Pinpoint the cell where the given text exists, returning its [x, y] midpoint coordinate. 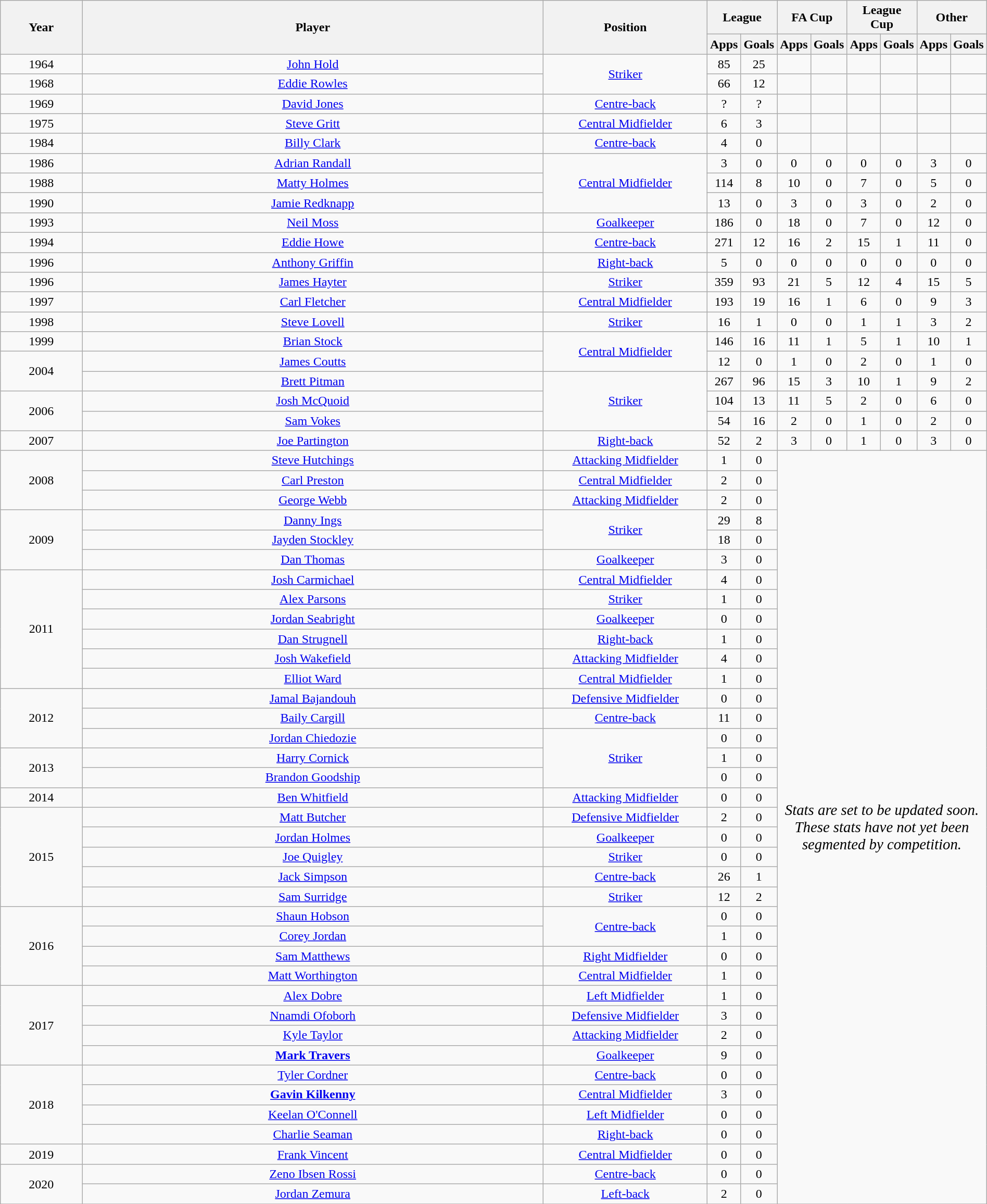
Jordan Seabright [313, 619]
Kyle Taylor [313, 1035]
James Hayter [313, 282]
29 [724, 520]
Zeno Ibsen Rossi [313, 1174]
2013 [42, 768]
League [742, 18]
96 [759, 381]
Alex Parsons [313, 599]
Right Midfielder [626, 956]
Alex Dobre [313, 996]
Steve Hutchings [313, 460]
1997 [42, 302]
Josh McQuoid [313, 401]
2020 [42, 1184]
2004 [42, 371]
1986 [42, 163]
Jack Simpson [313, 876]
1968 [42, 84]
2018 [42, 1105]
Jayden Stockley [313, 540]
Anthony Griffin [313, 262]
Josh Carmichael [313, 580]
Gavin Kilkenny [313, 1095]
19 [759, 302]
Other [952, 18]
52 [724, 441]
Josh Wakefield [313, 659]
Carl Preston [313, 480]
Keelan O'Connell [313, 1114]
Tyler Cordner [313, 1075]
193 [724, 302]
Jamie Redknapp [313, 203]
104 [724, 401]
267 [724, 381]
James Coutts [313, 361]
21 [794, 282]
186 [724, 222]
26 [724, 876]
Stats are set to be updated soon. These stats have not yet been segmented by competition. [882, 827]
Brandon Goodship [313, 777]
54 [724, 421]
Matt Butcher [313, 817]
1988 [42, 183]
Jamal Bajandouh [313, 698]
2008 [42, 480]
93 [759, 282]
66 [724, 84]
146 [724, 342]
Baily Cargill [313, 718]
1993 [42, 222]
Steve Gritt [313, 123]
Matt Worthington [313, 976]
Corey Jordan [313, 936]
1969 [42, 104]
1975 [42, 123]
Frank Vincent [313, 1154]
League Cup [882, 18]
Adrian Randall [313, 163]
2019 [42, 1154]
1998 [42, 322]
1990 [42, 203]
David Jones [313, 104]
Year [42, 27]
Matty Holmes [313, 183]
Danny Ings [313, 520]
Sam Surridge [313, 896]
2017 [42, 1025]
2009 [42, 540]
Brett Pitman [313, 381]
359 [724, 282]
Mark Travers [313, 1055]
Neil Moss [313, 222]
Ben Whitfield [313, 797]
Steve Lovell [313, 322]
Carl Fletcher [313, 302]
Shaun Hobson [313, 917]
114 [724, 183]
Position [626, 27]
271 [724, 242]
1999 [42, 342]
2014 [42, 797]
George Webb [313, 500]
Eddie Rowles [313, 84]
Sam Vokes [313, 421]
2015 [42, 857]
Sam Matthews [313, 956]
Elliot Ward [313, 679]
Nnamdi Ofoborh [313, 1015]
Jordan Chiedozie [313, 738]
Billy Clark [313, 143]
FA Cup [812, 18]
Left-back [626, 1194]
John Hold [313, 64]
Eddie Howe [313, 242]
1984 [42, 143]
Brian Stock [313, 342]
Joe Quigley [313, 857]
1994 [42, 242]
Jordan Zemura [313, 1194]
Dan Thomas [313, 559]
2007 [42, 441]
Player [313, 27]
2016 [42, 946]
2006 [42, 411]
Harry Cornick [313, 758]
2011 [42, 629]
Joe Partington [313, 441]
2012 [42, 718]
Dan Strugnell [313, 639]
Jordan Holmes [313, 837]
Charlie Seaman [313, 1134]
85 [724, 64]
25 [759, 64]
1964 [42, 64]
